Extract the [x, y] coordinate from the center of the cell holding the provided text.  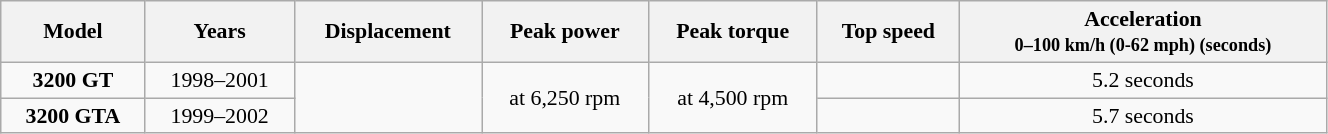
1999–2002 [220, 115]
Acceleration 0–100 km/h (0-62 mph) (seconds) [1142, 30]
3200 GT [73, 80]
3200 GTA [73, 115]
Displacement [388, 30]
at 4,500 rpm [732, 98]
5.2 seconds [1142, 80]
Peak torque [732, 30]
Years [220, 30]
at 6,250 rpm [565, 98]
Model [73, 30]
5.7 seconds [1142, 115]
Peak power [565, 30]
Top speed [888, 30]
1998–2001 [220, 80]
